Provide the [x, y] coordinate of the cell's center where the given text is located.  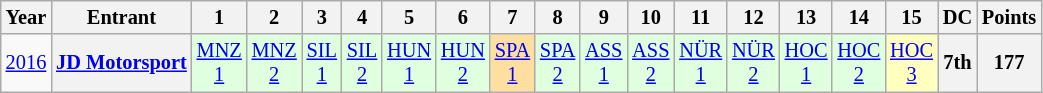
SPA1 [512, 63]
12 [754, 17]
HOC2 [858, 63]
2 [274, 17]
MNZ2 [274, 63]
15 [912, 17]
5 [409, 17]
6 [463, 17]
SIL2 [362, 63]
177 [1009, 63]
Year [26, 17]
13 [806, 17]
3 [322, 17]
NÜR2 [754, 63]
MNZ1 [220, 63]
SPA2 [558, 63]
11 [700, 17]
4 [362, 17]
NÜR1 [700, 63]
Entrant [121, 17]
7 [512, 17]
JD Motorsport [121, 63]
10 [650, 17]
SIL1 [322, 63]
HUN1 [409, 63]
14 [858, 17]
Points [1009, 17]
ASS2 [650, 63]
HUN2 [463, 63]
2016 [26, 63]
1 [220, 17]
DC [958, 17]
ASS1 [604, 63]
7th [958, 63]
HOC1 [806, 63]
HOC3 [912, 63]
8 [558, 17]
9 [604, 17]
